Capture the cell that displays the provided text and extract its [X, Y] central coordinate. 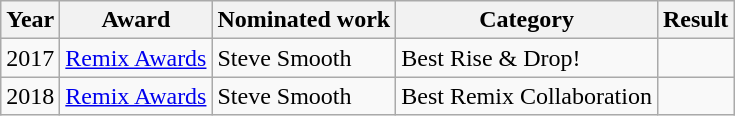
Category [527, 20]
Best Remix Collaboration [527, 96]
Year [30, 20]
Award [136, 20]
2017 [30, 58]
2018 [30, 96]
Result [695, 20]
Best Rise & Drop! [527, 58]
Nominated work [304, 20]
